Find where the given text appears and provide that cell's center as [x, y] coordinate. 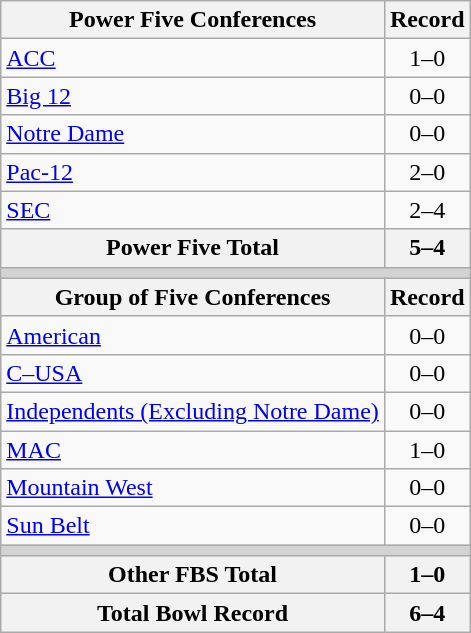
Power Five Total [193, 248]
ACC [193, 58]
MAC [193, 449]
Total Bowl Record [193, 613]
Notre Dame [193, 134]
Sun Belt [193, 526]
C–USA [193, 373]
SEC [193, 210]
Pac-12 [193, 172]
Mountain West [193, 488]
Independents (Excluding Notre Dame) [193, 411]
5–4 [427, 248]
Power Five Conferences [193, 20]
Group of Five Conferences [193, 297]
2–4 [427, 210]
2–0 [427, 172]
American [193, 335]
Big 12 [193, 96]
6–4 [427, 613]
Other FBS Total [193, 575]
